Determine the [x, y] coordinate at the center of the cell enclosing the given text.  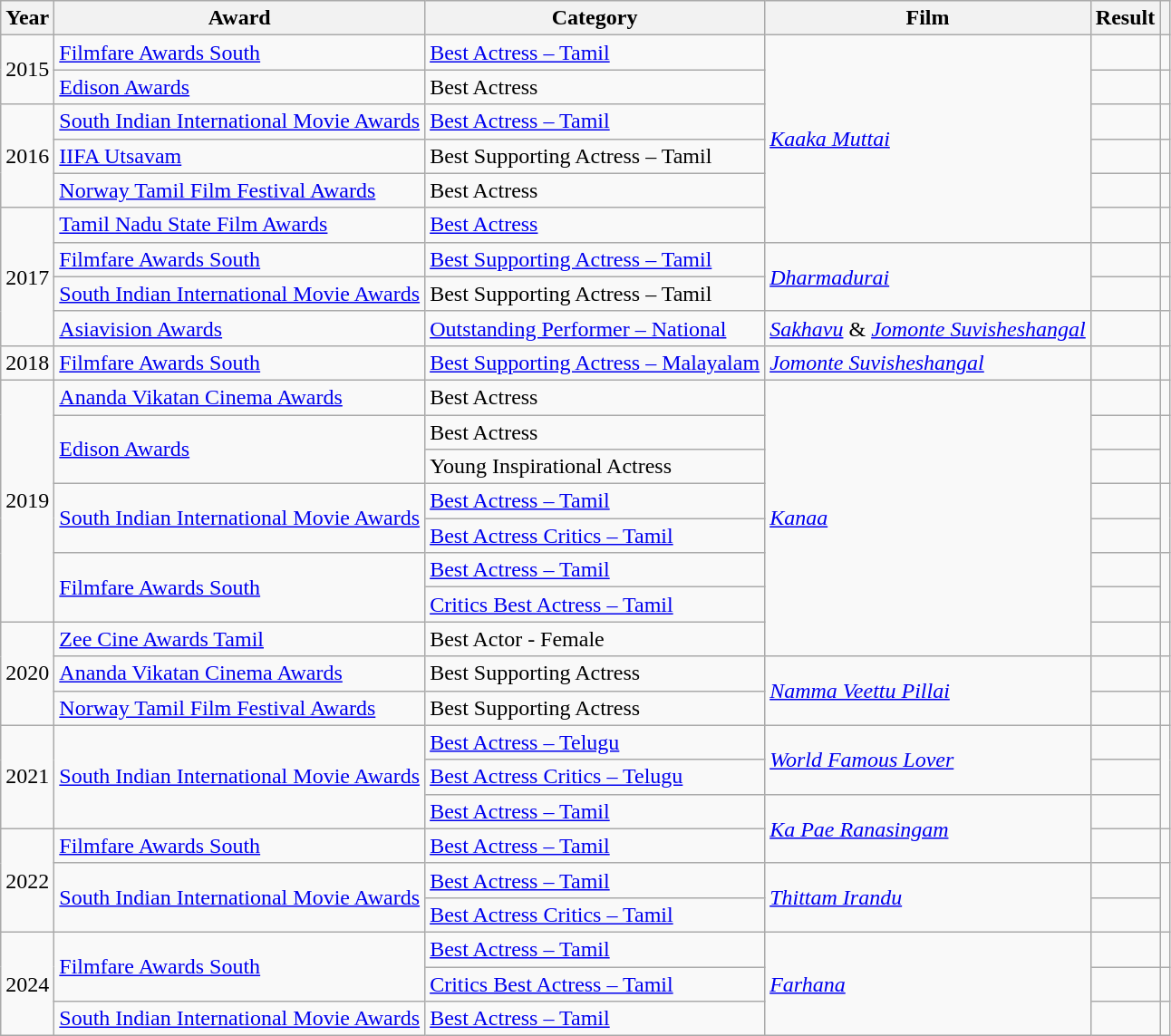
2019 [27, 500]
Farhana [928, 983]
Best Actress – Telugu [595, 742]
Best Actress Critics – Telugu [595, 777]
Kaaka Muttai [928, 139]
2017 [27, 276]
Asiavision Awards [239, 328]
Kanaa [928, 518]
Dharmadurai [928, 276]
2015 [27, 70]
Tamil Nadu State Film Awards [239, 225]
Sakhavu & Jomonte Suvisheshangal [928, 328]
Category [595, 18]
Best Actor - Female [595, 639]
2022 [27, 880]
Best Supporting Actress – Malayalam [595, 363]
Zee Cine Awards Tamil [239, 639]
Award [239, 18]
Year [27, 18]
Ka Pae Ranasingam [928, 828]
Jomonte Suvisheshangal [928, 363]
2020 [27, 673]
2021 [27, 777]
2016 [27, 156]
Film [928, 18]
World Famous Lover [928, 760]
Namma Veettu Pillai [928, 691]
2018 [27, 363]
Young Inspirational Actress [595, 467]
Outstanding Performer – National [595, 328]
IIFA Utsavam [239, 156]
2024 [27, 983]
Thittam Irandu [928, 897]
Result [1125, 18]
